Determine the [X, Y] coordinate at the center of the cell enclosing the given text.  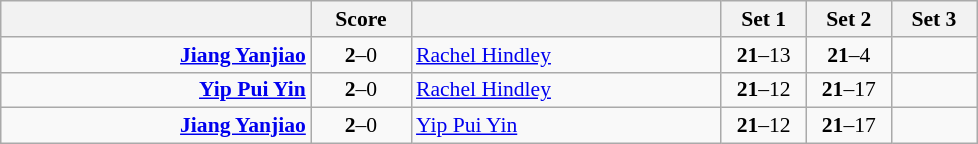
21–13 [764, 55]
Score [361, 19]
Set 3 [934, 19]
Set 2 [848, 19]
Set 1 [764, 19]
21–4 [848, 55]
